Output the (X, Y) coordinate of the center of the cell containing the given text.  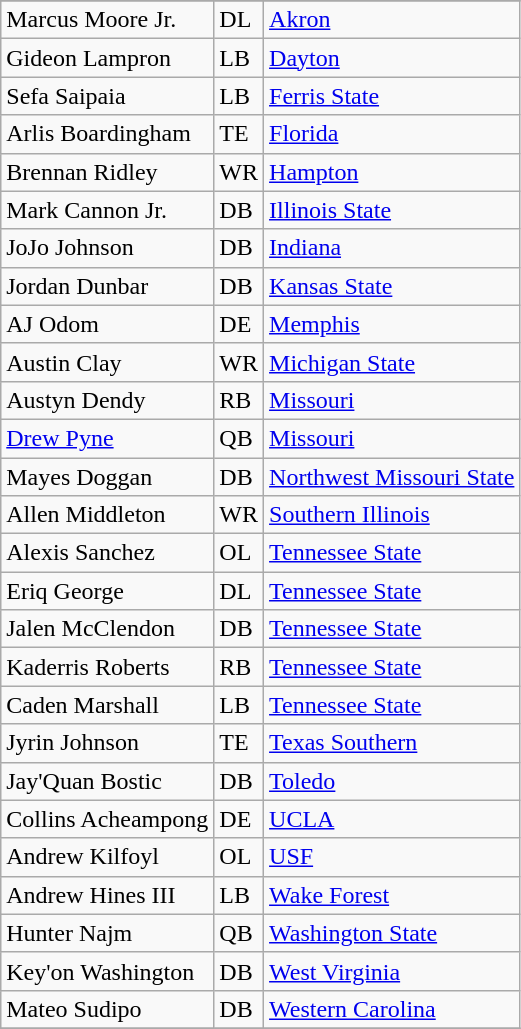
Brennan Ridley (108, 172)
USF (392, 857)
Andrew Hines III (108, 895)
Drew Pyne (108, 438)
Jay'Quan Bostic (108, 781)
Michigan State (392, 362)
Western Carolina (392, 1009)
UCLA (392, 819)
Mayes Doggan (108, 477)
Jalen McClendon (108, 629)
Texas Southern (392, 743)
Caden Marshall (108, 705)
Akron (392, 20)
Kansas State (392, 286)
Toledo (392, 781)
Memphis (392, 324)
Alexis Sanchez (108, 553)
Mark Cannon Jr. (108, 210)
Mateo Sudipo (108, 1009)
Southern Illinois (392, 515)
Hampton (392, 172)
Eriq George (108, 591)
Ferris State (392, 96)
Jordan Dunbar (108, 286)
Sefa Saipaia (108, 96)
Gideon Lampron (108, 58)
JoJo Johnson (108, 248)
Hunter Najm (108, 933)
Marcus Moore Jr. (108, 20)
West Virginia (392, 971)
Key'on Washington (108, 971)
Wake Forest (392, 895)
AJ Odom (108, 324)
Northwest Missouri State (392, 477)
Florida (392, 134)
Allen Middleton (108, 515)
Jyrin Johnson (108, 743)
Austin Clay (108, 362)
Washington State (392, 933)
Kaderris Roberts (108, 667)
Dayton (392, 58)
Illinois State (392, 210)
Indiana (392, 248)
Arlis Boardingham (108, 134)
Austyn Dendy (108, 400)
Andrew Kilfoyl (108, 857)
Collins Acheampong (108, 819)
